Output the (x, y) coordinate of the center of the cell containing the given text.  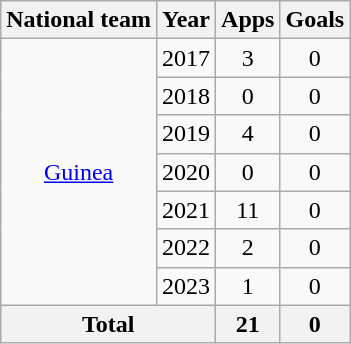
2021 (186, 210)
2 (248, 248)
11 (248, 210)
4 (248, 134)
Year (186, 20)
Guinea (79, 172)
National team (79, 20)
2023 (186, 286)
Total (108, 324)
2018 (186, 96)
1 (248, 286)
2019 (186, 134)
Goals (315, 20)
Apps (248, 20)
21 (248, 324)
2020 (186, 172)
2022 (186, 248)
3 (248, 58)
2017 (186, 58)
